Identify which cell holds the provided text, then report its [x, y] central coordinate. 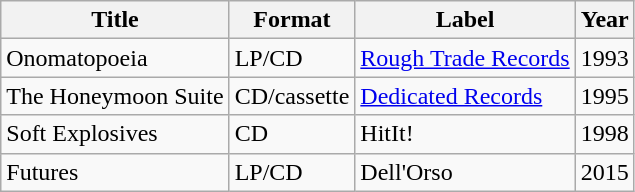
Dedicated Records [465, 96]
2015 [604, 172]
Futures [115, 172]
Soft Explosives [115, 134]
Rough Trade Records [465, 58]
1995 [604, 96]
HitIt! [465, 134]
CD/cassette [292, 96]
1993 [604, 58]
The Honeymoon Suite [115, 96]
CD [292, 134]
1998 [604, 134]
Title [115, 20]
Label [465, 20]
Format [292, 20]
Year [604, 20]
Dell'Orso [465, 172]
Onomatopoeia [115, 58]
